Find where the given text appears and provide that cell's center as [X, Y] coordinate. 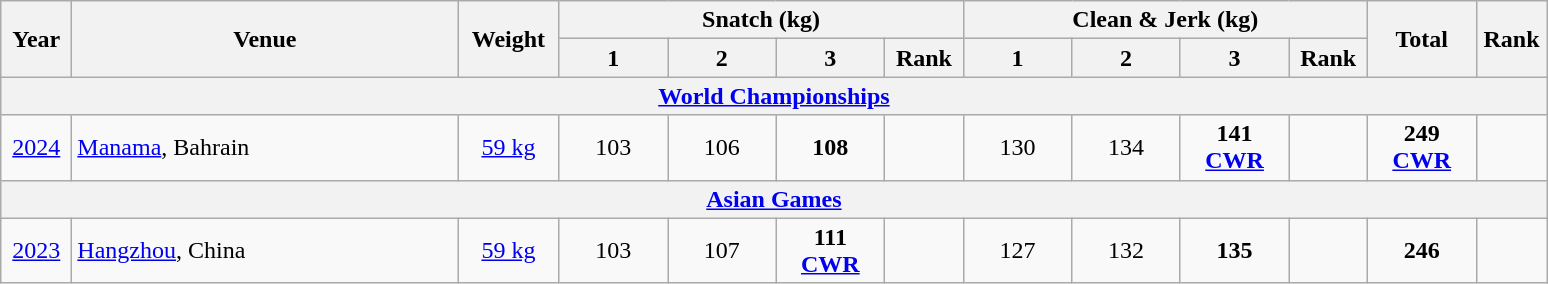
Weight [508, 39]
Clean & Jerk (kg) [1165, 20]
Manama, Bahrain [265, 148]
132 [1126, 250]
107 [722, 250]
135 [1234, 250]
World Championships [774, 96]
111 CWR [830, 250]
Hangzhou, China [265, 250]
Venue [265, 39]
246 [1422, 250]
106 [722, 148]
249 CWR [1422, 148]
134 [1126, 148]
Snatch (kg) [761, 20]
2023 [36, 250]
2024 [36, 148]
127 [1018, 250]
Year [36, 39]
130 [1018, 148]
108 [830, 148]
Total [1422, 39]
Asian Games [774, 199]
141 CWR [1234, 148]
